Detect which cell encompasses the target text, then output its [x, y] center coordinate. 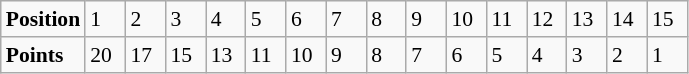
17 [145, 55]
Points [43, 55]
14 [627, 19]
Position [43, 19]
12 [547, 19]
20 [105, 55]
